Locate the cell with the specified text and output its (x, y) center coordinate. 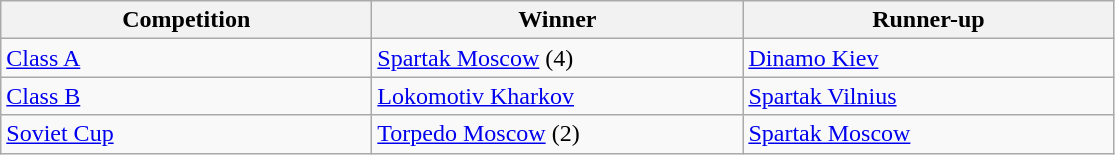
Competition (186, 20)
Torpedo Moscow (2) (558, 134)
Runner-up (928, 20)
Spartak Moscow (928, 134)
Dinamo Kiev (928, 58)
Spartak Moscow (4) (558, 58)
Class A (186, 58)
Spartak Vilnius (928, 96)
Soviet Cup (186, 134)
Lokomotiv Kharkov (558, 96)
Class B (186, 96)
Winner (558, 20)
